Identify which cell holds the provided text, then report its [x, y] central coordinate. 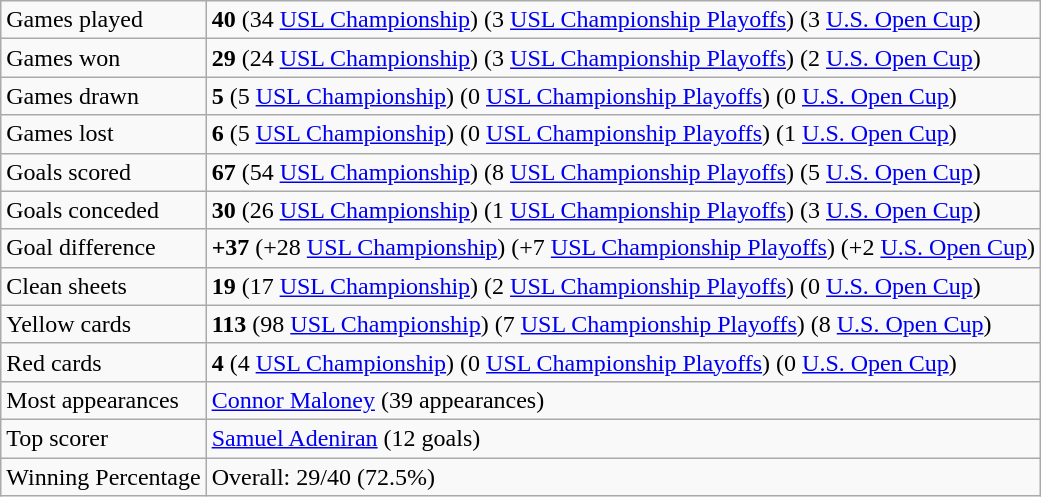
Samuel Adeniran (12 goals) [623, 438]
113 (98 USL Championship) (7 USL Championship Playoffs) (8 U.S. Open Cup) [623, 324]
Games drawn [104, 96]
+37 (+28 USL Championship) (+7 USL Championship Playoffs) (+2 U.S. Open Cup) [623, 248]
Overall: 29/40 (72.5%) [623, 477]
Goals conceded [104, 210]
Goals scored [104, 172]
40 (34 USL Championship) (3 USL Championship Playoffs) (3 U.S. Open Cup) [623, 20]
Winning Percentage [104, 477]
67 (54 USL Championship) (8 USL Championship Playoffs) (5 U.S. Open Cup) [623, 172]
Yellow cards [104, 324]
Games played [104, 20]
Games won [104, 58]
4 (4 USL Championship) (0 USL Championship Playoffs) (0 U.S. Open Cup) [623, 362]
5 (5 USL Championship) (0 USL Championship Playoffs) (0 U.S. Open Cup) [623, 96]
19 (17 USL Championship) (2 USL Championship Playoffs) (0 U.S. Open Cup) [623, 286]
Clean sheets [104, 286]
29 (24 USL Championship) (3 USL Championship Playoffs) (2 U.S. Open Cup) [623, 58]
Games lost [104, 134]
Connor Maloney (39 appearances) [623, 400]
Top scorer [104, 438]
Goal difference [104, 248]
Most appearances [104, 400]
6 (5 USL Championship) (0 USL Championship Playoffs) (1 U.S. Open Cup) [623, 134]
Red cards [104, 362]
30 (26 USL Championship) (1 USL Championship Playoffs) (3 U.S. Open Cup) [623, 210]
